Identify which cell holds the provided text, then report its [X, Y] central coordinate. 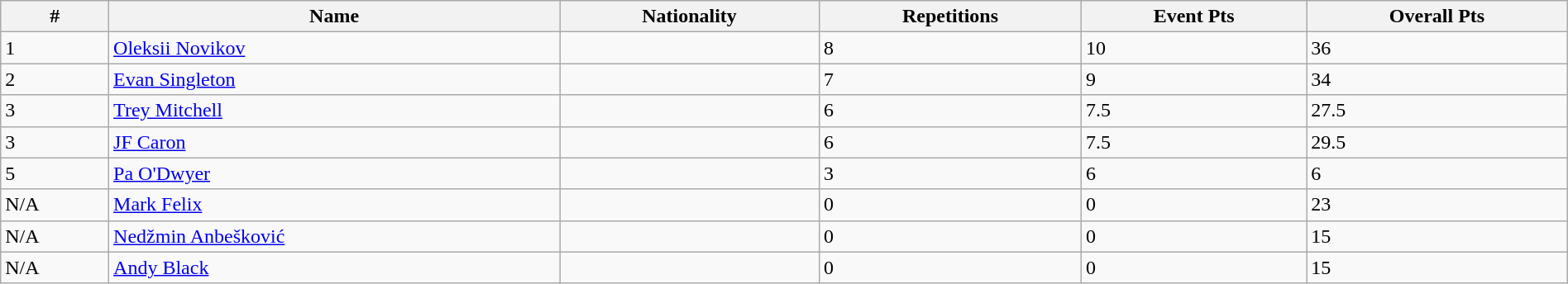
Nationality [690, 17]
Repetitions [949, 17]
Oleksii Novikov [334, 48]
Trey Mitchell [334, 111]
Pa O'Dwyer [334, 173]
5 [55, 173]
2 [55, 79]
Evan Singleton [334, 79]
Event Pts [1194, 17]
29.5 [1437, 142]
Name [334, 17]
# [55, 17]
Mark Felix [334, 205]
23 [1437, 205]
27.5 [1437, 111]
Andy Black [334, 267]
9 [1194, 79]
36 [1437, 48]
1 [55, 48]
7 [949, 79]
JF Caron [334, 142]
Nedžmin Anbešković [334, 236]
Overall Pts [1437, 17]
34 [1437, 79]
10 [1194, 48]
8 [949, 48]
